Scan for the cell matching the given text and deliver its (x, y) coordinate at center. 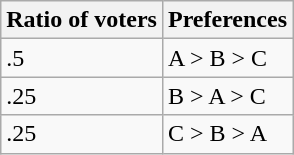
A > B > C (227, 58)
C > B > A (227, 134)
.5 (82, 58)
B > A > C (227, 96)
Ratio of voters (82, 20)
Preferences (227, 20)
